Scan for the cell matching the given text and deliver its (X, Y) coordinate at center. 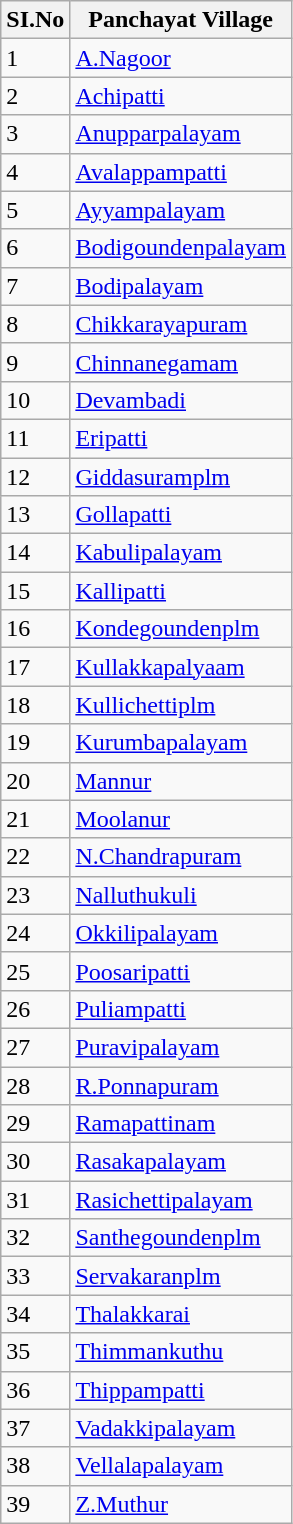
25 (36, 971)
Devambadi (181, 400)
Thippampatti (181, 1390)
Ramapattinam (181, 1124)
10 (36, 400)
2 (36, 96)
21 (36, 819)
Kurumbapalayam (181, 743)
Kallipatti (181, 591)
38 (36, 1466)
Achipatti (181, 96)
Eripatti (181, 438)
Puliampatti (181, 1009)
SI.No (36, 20)
Avalappampatti (181, 172)
Nalluthukuli (181, 895)
Thimmankuthu (181, 1352)
Z.Muthur (181, 1504)
34 (36, 1314)
Puravipalayam (181, 1047)
5 (36, 210)
Mannur (181, 781)
Kullakkapalyaam (181, 667)
Servakaranplm (181, 1276)
23 (36, 895)
Moolanur (181, 819)
Vadakkipalayam (181, 1428)
Anupparpalayam (181, 134)
6 (36, 248)
11 (36, 438)
4 (36, 172)
24 (36, 933)
14 (36, 553)
Chinnanegamam (181, 362)
N.Chandrapuram (181, 857)
33 (36, 1276)
Panchayat Village (181, 20)
8 (36, 324)
37 (36, 1428)
Bodigoundenpalayam (181, 248)
20 (36, 781)
Kondegoundenplm (181, 629)
Gollapatti (181, 515)
Kullichettiplm (181, 705)
28 (36, 1085)
32 (36, 1238)
17 (36, 667)
15 (36, 591)
26 (36, 1009)
27 (36, 1047)
Rasakapalayam (181, 1162)
Santhegoundenplm (181, 1238)
30 (36, 1162)
29 (36, 1124)
Thalakkarai (181, 1314)
Giddasuramplm (181, 477)
Vellalapalayam (181, 1466)
35 (36, 1352)
Rasichettipalayam (181, 1200)
3 (36, 134)
18 (36, 705)
A.Nagoor (181, 58)
7 (36, 286)
Poosaripatti (181, 971)
12 (36, 477)
R.Ponnapuram (181, 1085)
Okkilipalayam (181, 933)
39 (36, 1504)
36 (36, 1390)
19 (36, 743)
9 (36, 362)
1 (36, 58)
Chikkarayapuram (181, 324)
Bodipalayam (181, 286)
13 (36, 515)
31 (36, 1200)
Kabulipalayam (181, 553)
22 (36, 857)
Ayyampalayam (181, 210)
16 (36, 629)
